Identify which cell holds the provided text, then report its [X, Y] central coordinate. 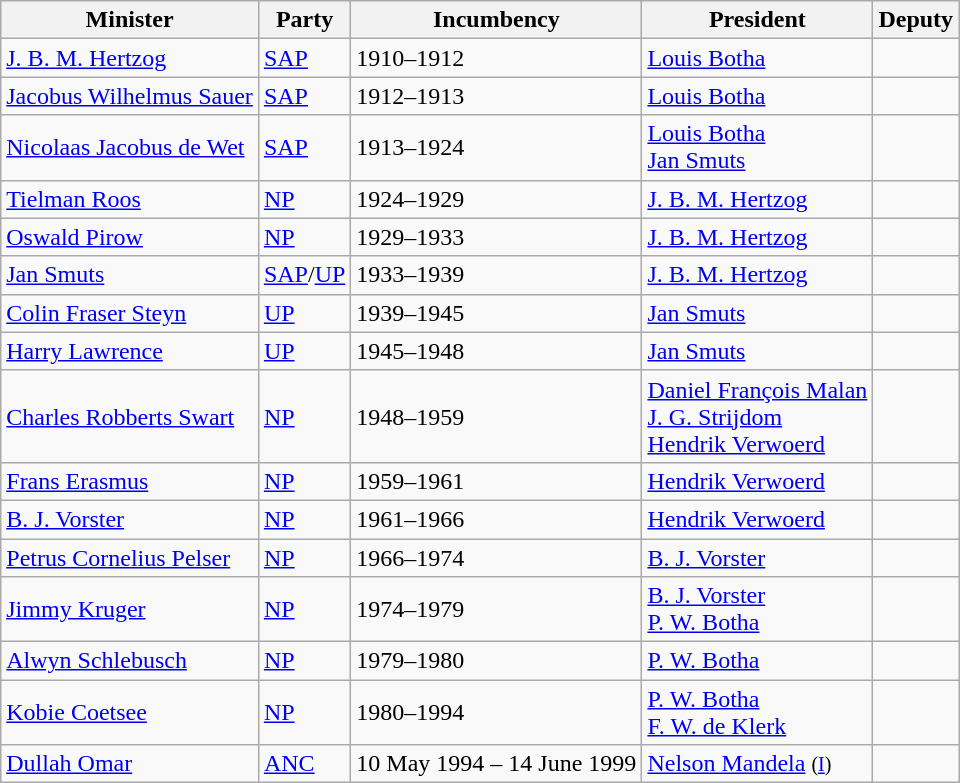
10 May 1994 – 14 June 1999 [496, 764]
Tielman Roos [130, 199]
SAP/UP [304, 275]
Alwyn Schlebusch [130, 661]
Harry Lawrence [130, 351]
B. J. VorsterP. W. Botha [758, 610]
1912–1913 [496, 96]
ANC [304, 764]
Party [304, 20]
1910–1912 [496, 58]
Dullah Omar [130, 764]
1959–1961 [496, 481]
Deputy [916, 20]
1924–1929 [496, 199]
Minister [130, 20]
Oswald Pirow [130, 237]
Louis BothaJan Smuts [758, 148]
1961–1966 [496, 519]
Jimmy Kruger [130, 610]
P. W. BothaF. W. de Klerk [758, 712]
Charles Robberts Swart [130, 416]
1980–1994 [496, 712]
Petrus Cornelius Pelser [130, 557]
Nicolaas Jacobus de Wet [130, 148]
Colin Fraser Steyn [130, 313]
1913–1924 [496, 148]
Frans Erasmus [130, 481]
P. W. Botha [758, 661]
1939–1945 [496, 313]
Daniel François MalanJ. G. StrijdomHendrik Verwoerd [758, 416]
Incumbency [496, 20]
Nelson Mandela (I) [758, 764]
1948–1959 [496, 416]
1974–1979 [496, 610]
1966–1974 [496, 557]
1945–1948 [496, 351]
Jacobus Wilhelmus Sauer [130, 96]
Kobie Coetsee [130, 712]
1929–1933 [496, 237]
President [758, 20]
1979–1980 [496, 661]
1933–1939 [496, 275]
